Search for the cell housing the specified text and yield its [x, y] center coordinate. 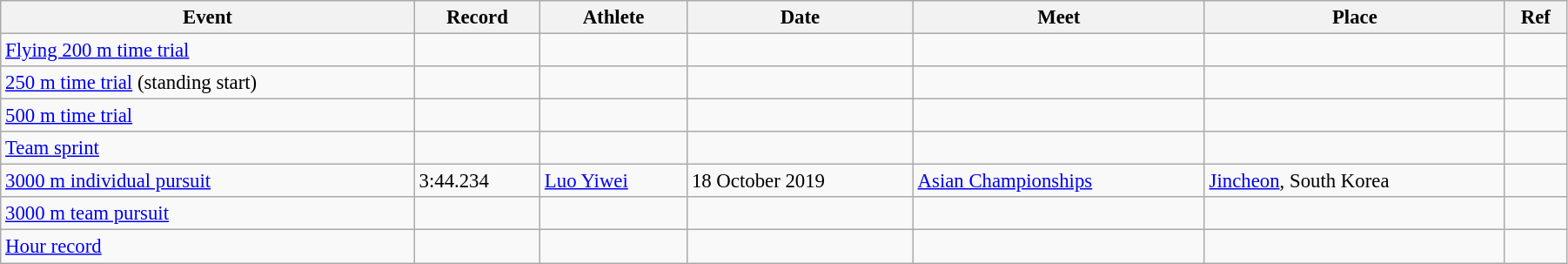
Ref [1535, 17]
18 October 2019 [801, 181]
Record [477, 17]
Event [207, 17]
Date [801, 17]
3000 m team pursuit [207, 213]
3000 m individual pursuit [207, 181]
Hour record [207, 247]
Place [1354, 17]
3:44.234 [477, 181]
Team sprint [207, 148]
Jincheon, South Korea [1354, 181]
Luo Yiwei [614, 181]
500 m time trial [207, 116]
Flying 200 m time trial [207, 51]
Asian Championships [1058, 181]
Meet [1058, 17]
Athlete [614, 17]
250 m time trial (standing start) [207, 83]
